Pinpoint the cell where the given text exists, returning its [X, Y] midpoint coordinate. 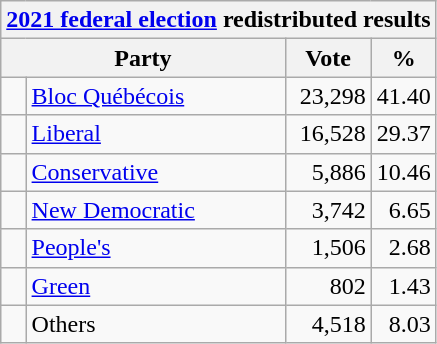
Bloc Québécois [156, 96]
2021 federal election redistributed results [218, 20]
New Democratic [156, 210]
6.65 [404, 210]
4,518 [328, 324]
Party [143, 58]
2.68 [404, 248]
Others [156, 324]
41.40 [404, 96]
23,298 [328, 96]
% [404, 58]
Vote [328, 58]
8.03 [404, 324]
Green [156, 286]
5,886 [328, 172]
16,528 [328, 134]
Liberal [156, 134]
1.43 [404, 286]
10.46 [404, 172]
Conservative [156, 172]
3,742 [328, 210]
29.37 [404, 134]
1,506 [328, 248]
802 [328, 286]
People's [156, 248]
